Identify which cell holds the provided text, then report its [x, y] central coordinate. 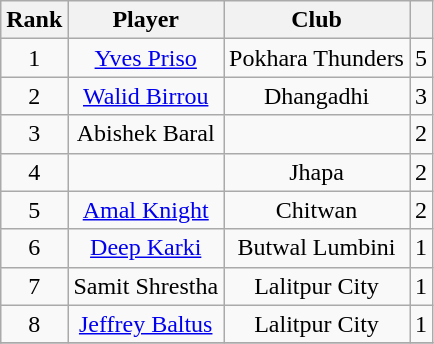
Rank [34, 20]
8 [34, 324]
Club [317, 20]
Amal Knight [146, 210]
6 [34, 248]
Samit Shrestha [146, 286]
4 [34, 172]
Walid Birrou [146, 96]
7 [34, 286]
Pokhara Thunders [317, 58]
Jeffrey Baltus [146, 324]
Butwal Lumbini [317, 248]
Yves Priso [146, 58]
Deep Karki [146, 248]
Abishek Baral [146, 134]
Jhapa [317, 172]
Chitwan [317, 210]
Dhangadhi [317, 96]
Player [146, 20]
